Provide the [x, y] coordinate of the cell's center where the given text is located.  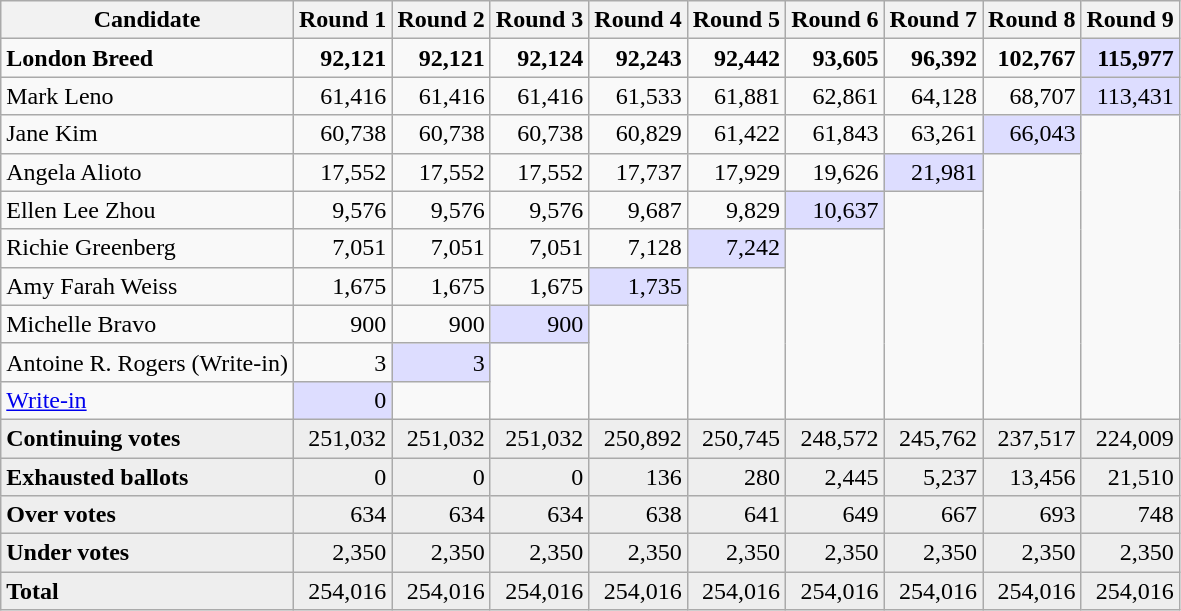
Continuing votes [148, 438]
63,261 [933, 134]
93,605 [835, 58]
17,929 [736, 172]
Round 5 [736, 20]
7,128 [638, 248]
5,237 [933, 477]
61,843 [835, 134]
Over votes [148, 515]
280 [736, 477]
Exhausted ballots [148, 477]
92,124 [539, 58]
245,762 [933, 438]
92,442 [736, 58]
Total [148, 591]
Ellen Lee Zhou [148, 210]
693 [1032, 515]
9,687 [638, 210]
Round 6 [835, 20]
Richie Greenberg [148, 248]
Round 7 [933, 20]
Jane Kim [148, 134]
19,626 [835, 172]
649 [835, 515]
248,572 [835, 438]
136 [638, 477]
60,829 [638, 134]
66,043 [1032, 134]
2,445 [835, 477]
London Breed [148, 58]
68,707 [1032, 96]
1,735 [638, 286]
61,881 [736, 96]
96,392 [933, 58]
Under votes [148, 553]
Round 3 [539, 20]
638 [638, 515]
Candidate [148, 20]
62,861 [835, 96]
64,128 [933, 96]
Angela Alioto [148, 172]
21,981 [933, 172]
Write-in [148, 400]
250,745 [736, 438]
113,431 [1130, 96]
Round 1 [342, 20]
61,533 [638, 96]
7,242 [736, 248]
Round 9 [1130, 20]
Antoine R. Rogers (Write-in) [148, 362]
Round 2 [441, 20]
102,767 [1032, 58]
92,243 [638, 58]
748 [1130, 515]
237,517 [1032, 438]
667 [933, 515]
Round 8 [1032, 20]
641 [736, 515]
Mark Leno [148, 96]
224,009 [1130, 438]
115,977 [1130, 58]
Amy Farah Weiss [148, 286]
9,829 [736, 210]
17,737 [638, 172]
250,892 [638, 438]
61,422 [736, 134]
21,510 [1130, 477]
10,637 [835, 210]
Round 4 [638, 20]
Michelle Bravo [148, 324]
13,456 [1032, 477]
